Find where the given text appears and provide that cell's center as (x, y) coordinate. 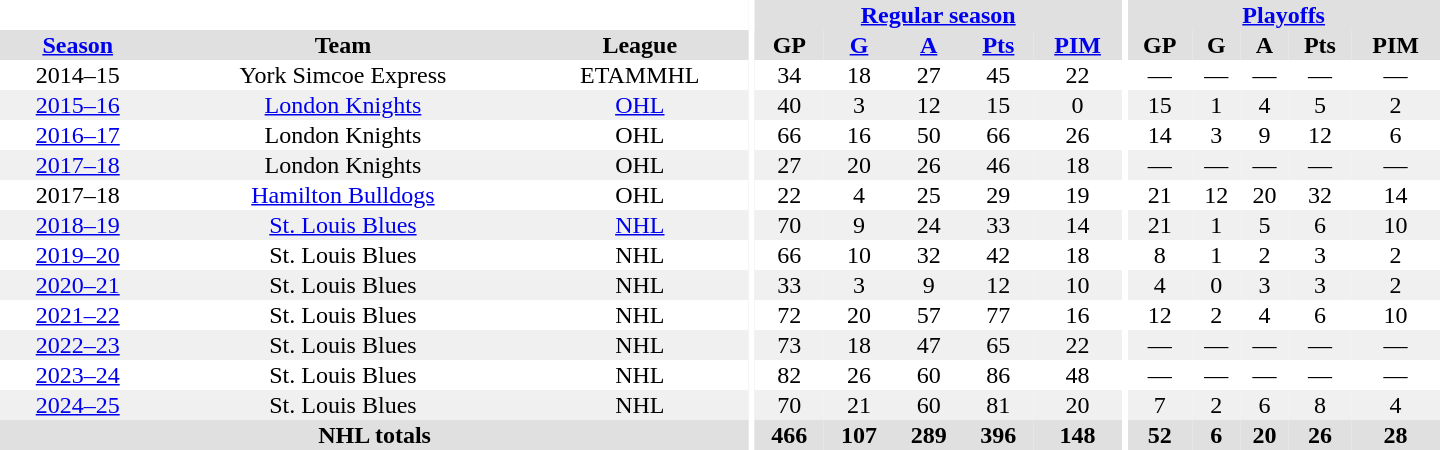
2014–15 (78, 75)
28 (1396, 435)
7 (1160, 405)
2023–24 (78, 375)
19 (1078, 195)
148 (1078, 435)
396 (999, 435)
57 (929, 315)
289 (929, 435)
40 (789, 105)
466 (789, 435)
York Simcoe Express (342, 75)
86 (999, 375)
48 (1078, 375)
34 (789, 75)
50 (929, 135)
2018–19 (78, 225)
25 (929, 195)
46 (999, 165)
Hamilton Bulldogs (342, 195)
47 (929, 345)
24 (929, 225)
77 (999, 315)
NHL totals (374, 435)
2016–17 (78, 135)
107 (859, 435)
81 (999, 405)
45 (999, 75)
2020–21 (78, 285)
League (640, 45)
Season (78, 45)
52 (1160, 435)
Team (342, 45)
2024–25 (78, 405)
29 (999, 195)
ETAMMHL (640, 75)
Playoffs (1284, 15)
72 (789, 315)
73 (789, 345)
Regular season (938, 15)
42 (999, 255)
2015–16 (78, 105)
2022–23 (78, 345)
2019–20 (78, 255)
82 (789, 375)
65 (999, 345)
2021–22 (78, 315)
